Pinpoint the cell where the given text exists, returning its (X, Y) midpoint coordinate. 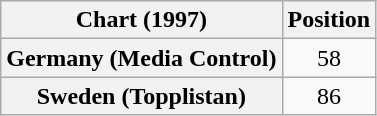
Germany (Media Control) (142, 58)
Chart (1997) (142, 20)
86 (329, 96)
Position (329, 20)
Sweden (Topplistan) (142, 96)
58 (329, 58)
